Pinpoint the cell where the given text exists, returning its (x, y) midpoint coordinate. 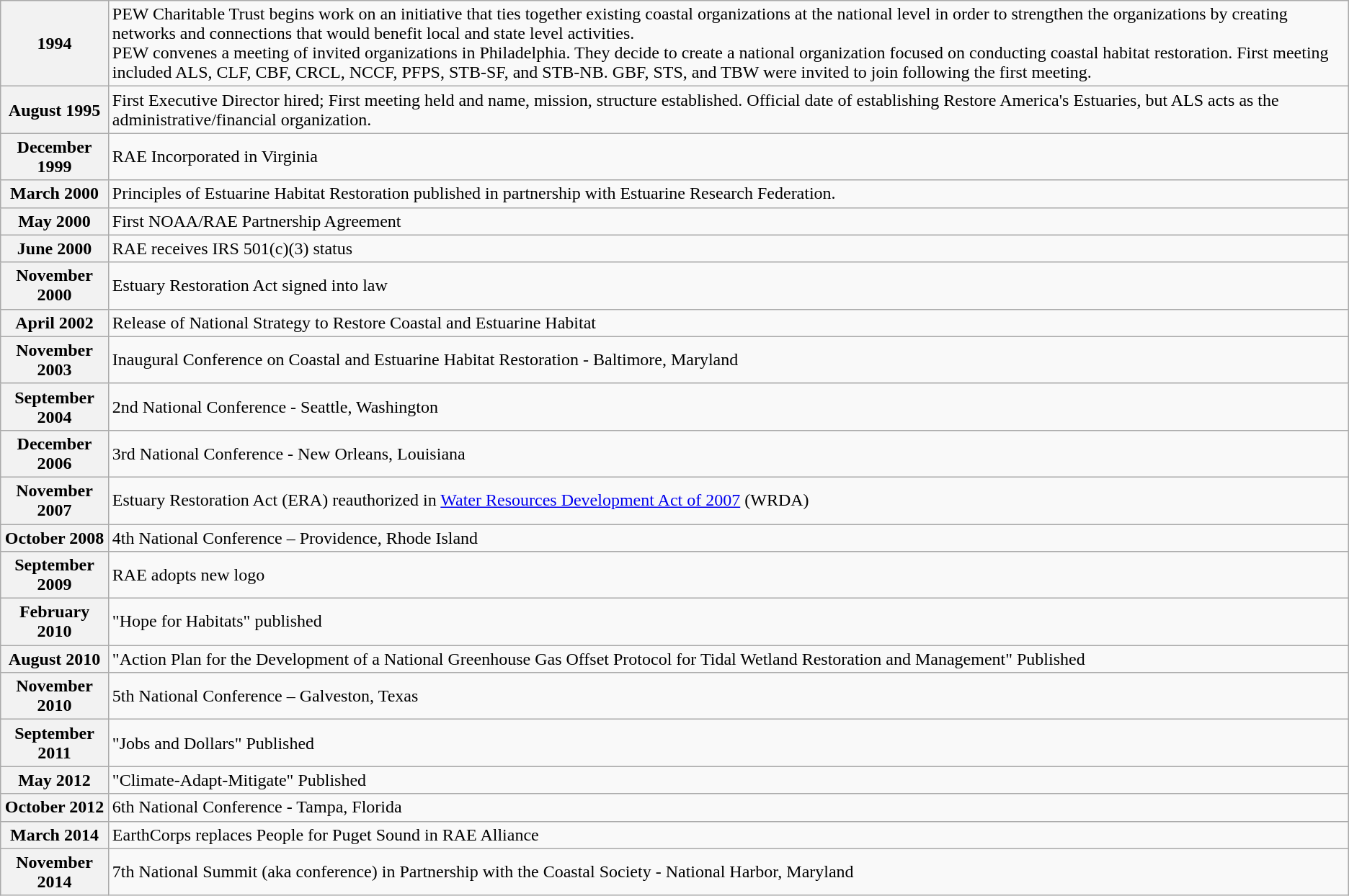
September 2009 (55, 575)
EarthCorps replaces People for Puget Sound in RAE Alliance (728, 835)
RAE receives IRS 501(c)(3) status (728, 248)
4th National Conference – Providence, Rhode Island (728, 538)
May 2012 (55, 780)
"Action Plan for the Development of a National Greenhouse Gas Offset Protocol for Tidal Wetland Restoration and Management" Published (728, 659)
March 2000 (55, 194)
RAE Incorporated in Virginia (728, 157)
Estuary Restoration Act signed into law (728, 285)
March 2014 (55, 835)
5th National Conference – Galveston, Texas (728, 696)
1994 (55, 43)
November 2003 (55, 360)
"Jobs and Dollars" Published (728, 743)
"Climate-Adapt-Mitigate" Published (728, 780)
November 2014 (55, 872)
Estuary Restoration Act (ERA) reauthorized in Water Resources Development Act of 2007 (WRDA) (728, 500)
August 2010 (55, 659)
Inaugural Conference on Coastal and Estuarine Habitat Restoration - Baltimore, Maryland (728, 360)
June 2000 (55, 248)
RAE adopts new logo (728, 575)
August 1995 (55, 109)
December 1999 (55, 157)
Principles of Estuarine Habitat Restoration published in partnership with Estuarine Research Federation. (728, 194)
First NOAA/RAE Partnership Agreement (728, 221)
"Hope for Habitats" published (728, 622)
6th National Conference - Tampa, Florida (728, 807)
November 2000 (55, 285)
November 2007 (55, 500)
September 2011 (55, 743)
May 2000 (55, 221)
Release of National Strategy to Restore Coastal and Estuarine Habitat (728, 323)
October 2008 (55, 538)
April 2002 (55, 323)
February 2010 (55, 622)
September 2004 (55, 406)
7th National Summit (aka conference) in Partnership with the Coastal Society - National Harbor, Maryland (728, 872)
2nd National Conference - Seattle, Washington (728, 406)
3rd National Conference - New Orleans, Louisiana (728, 454)
November 2010 (55, 696)
December 2006 (55, 454)
October 2012 (55, 807)
